Provide the (x, y) coordinate of the cell's center where the given text is located.  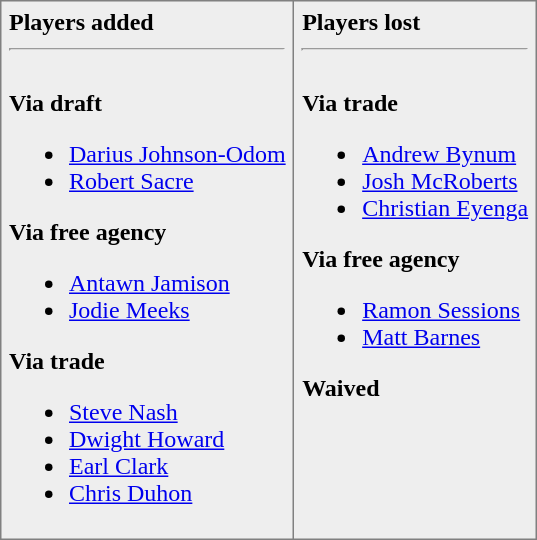
Players added Via draftDarius Johnson-OdomRobert SacreVia free agencyAntawn JamisonJodie MeeksVia tradeSteve NashDwight HowardEarl ClarkChris Duhon (148, 270)
Players lost Via tradeAndrew BynumJosh McRobertsChristian EyengaVia free agencyRamon SessionsMatt BarnesWaived (415, 270)
